Return [X, Y] of the center of cell containing provided text 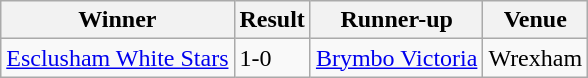
Winner [118, 20]
Result [272, 20]
Venue [536, 20]
Brymbo Victoria [396, 58]
Esclusham White Stars [118, 58]
Runner-up [396, 20]
Wrexham [536, 58]
1-0 [272, 58]
